Capture the cell that displays the provided text and extract its (x, y) central coordinate. 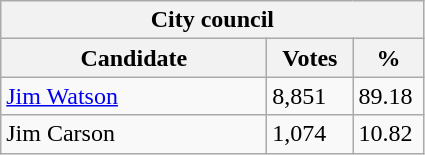
89.18 (388, 96)
City council (212, 20)
Jim Watson (134, 96)
Jim Carson (134, 134)
Candidate (134, 58)
Votes (310, 58)
10.82 (388, 134)
8,851 (310, 96)
% (388, 58)
1,074 (310, 134)
